Determine the (x, y) coordinate at the center of the cell enclosing the given text.  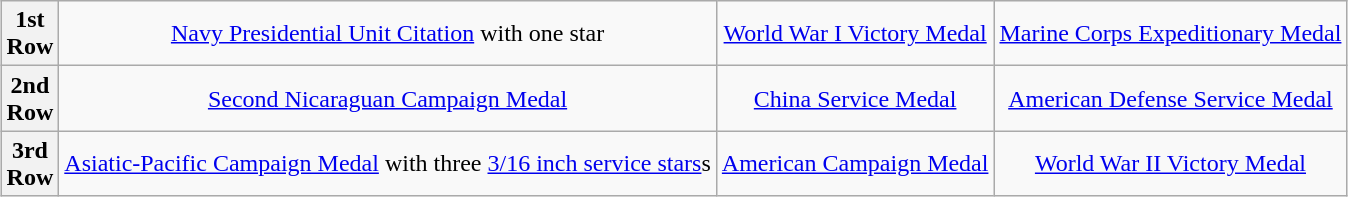
1stRow (30, 34)
American Defense Service Medal (1170, 98)
American Campaign Medal (855, 164)
3rdRow (30, 164)
2ndRow (30, 98)
China Service Medal (855, 98)
World War I Victory Medal (855, 34)
Asiatic-Pacific Campaign Medal with three 3/16 inch service starss (388, 164)
Navy Presidential Unit Citation with one star (388, 34)
World War II Victory Medal (1170, 164)
Second Nicaraguan Campaign Medal (388, 98)
Marine Corps Expeditionary Medal (1170, 34)
